Detect which cell encompasses the target text, then output its [X, Y] center coordinate. 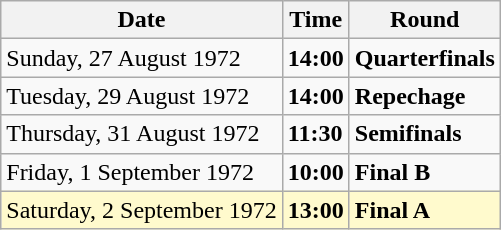
Date [142, 20]
Time [316, 20]
11:30 [316, 134]
Sunday, 27 August 1972 [142, 58]
13:00 [316, 210]
Round [424, 20]
10:00 [316, 172]
Semifinals [424, 134]
Thursday, 31 August 1972 [142, 134]
Friday, 1 September 1972 [142, 172]
Quarterfinals [424, 58]
Tuesday, 29 August 1972 [142, 96]
Final B [424, 172]
Saturday, 2 September 1972 [142, 210]
Final A [424, 210]
Repechage [424, 96]
